Return [x, y] of the center of cell containing provided text 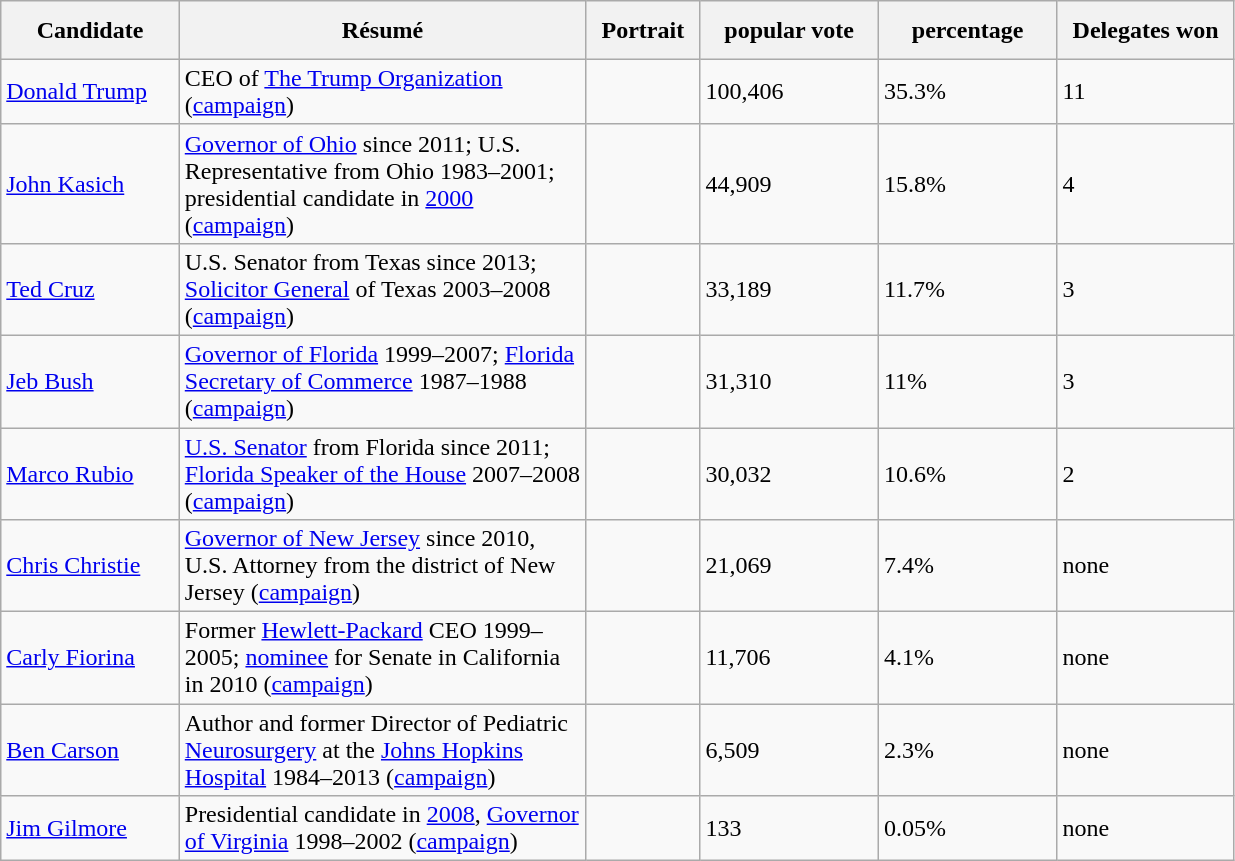
11 [1146, 92]
Governor of New Jersey since 2010, U.S. Attorney from the district of New Jersey (campaign) [382, 566]
10.6% [967, 474]
15.8% [967, 184]
4 [1146, 184]
Governor of Ohio since 2011; U.S. Representative from Ohio 1983–2001; presidential candidate in 2000 (campaign) [382, 184]
31,310 [789, 381]
6,509 [789, 750]
percentage [967, 30]
Marco Rubio [90, 474]
11% [967, 381]
Jeb Bush [90, 381]
U.S. Senator from Florida since 2011; Florida Speaker of the House 2007–2008 (campaign) [382, 474]
4.1% [967, 658]
Governor of Florida 1999–2007; Florida Secretary of Commerce 1987–1988 (campaign) [382, 381]
44,909 [789, 184]
2 [1146, 474]
Candidate [90, 30]
Portrait [643, 30]
11,706 [789, 658]
Delegates won [1146, 30]
2.3% [967, 750]
Résumé [382, 30]
Former Hewlett-Packard CEO 1999–2005; nominee for Senate in California in 2010 (campaign) [382, 658]
35.3% [967, 92]
U.S. Senator from Texas since 2013; Solicitor General of Texas 2003–2008 (campaign) [382, 289]
popular vote [789, 30]
100,406 [789, 92]
11.7% [967, 289]
Carly Fiorina [90, 658]
Ted Cruz [90, 289]
133 [789, 828]
33,189 [789, 289]
Author and former Director of Pediatric Neurosurgery at the Johns Hopkins Hospital 1984–2013 (campaign) [382, 750]
21,069 [789, 566]
Donald Trump [90, 92]
Ben Carson [90, 750]
Chris Christie [90, 566]
0.05% [967, 828]
Presidential candidate in 2008, Governor of Virginia 1998–2002 (campaign) [382, 828]
John Kasich [90, 184]
30,032 [789, 474]
CEO of The Trump Organization (campaign) [382, 92]
Jim Gilmore [90, 828]
7.4% [967, 566]
